Determine the (X, Y) coordinate at the center of the cell enclosing the given text.  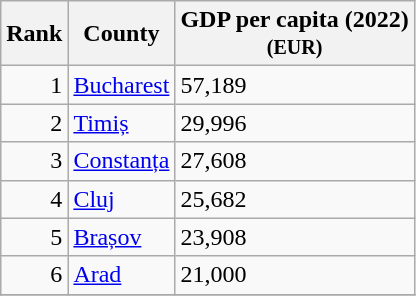
5 (34, 237)
6 (34, 275)
GDP per capita (2022)(EUR) (294, 34)
27,608 (294, 161)
3 (34, 161)
Cluj (122, 199)
57,189 (294, 85)
29,996 (294, 123)
2 (34, 123)
Arad (122, 275)
Brașov (122, 237)
Bucharest (122, 85)
Timiș (122, 123)
1 (34, 85)
21,000 (294, 275)
23,908 (294, 237)
County (122, 34)
25,682 (294, 199)
4 (34, 199)
Rank (34, 34)
Constanța (122, 161)
